Locate the cell with the specified text and output its [X, Y] center coordinate. 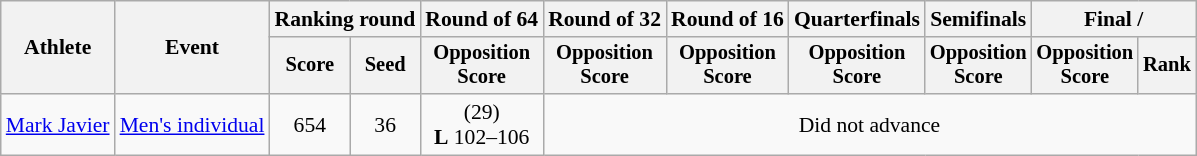
Event [192, 48]
(29)L 102–106 [482, 124]
Ranking round [346, 19]
Rank [1167, 66]
36 [385, 124]
Semifinals [978, 19]
Did not advance [870, 124]
Men's individual [192, 124]
Round of 16 [728, 19]
Score [310, 66]
Round of 64 [482, 19]
Seed [385, 66]
Final / [1114, 19]
Round of 32 [604, 19]
Mark Javier [58, 124]
Athlete [58, 48]
Quarterfinals [857, 19]
654 [310, 124]
